Locate the cell with the specified text and output its [x, y] center coordinate. 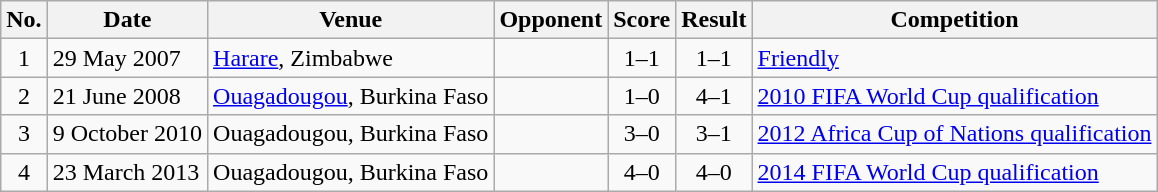
Opponent [551, 20]
Friendly [954, 58]
1 [24, 58]
Result [714, 20]
2014 FIFA World Cup qualification [954, 172]
Score [642, 20]
1–0 [642, 96]
21 June 2008 [127, 96]
2 [24, 96]
4 [24, 172]
9 October 2010 [127, 134]
2012 Africa Cup of Nations qualification [954, 134]
Date [127, 20]
3–0 [642, 134]
Harare, Zimbabwe [351, 58]
No. [24, 20]
3–1 [714, 134]
4–1 [714, 96]
Competition [954, 20]
Venue [351, 20]
3 [24, 134]
29 May 2007 [127, 58]
2010 FIFA World Cup qualification [954, 96]
23 March 2013 [127, 172]
